Search for the cell housing the specified text and yield its (X, Y) center coordinate. 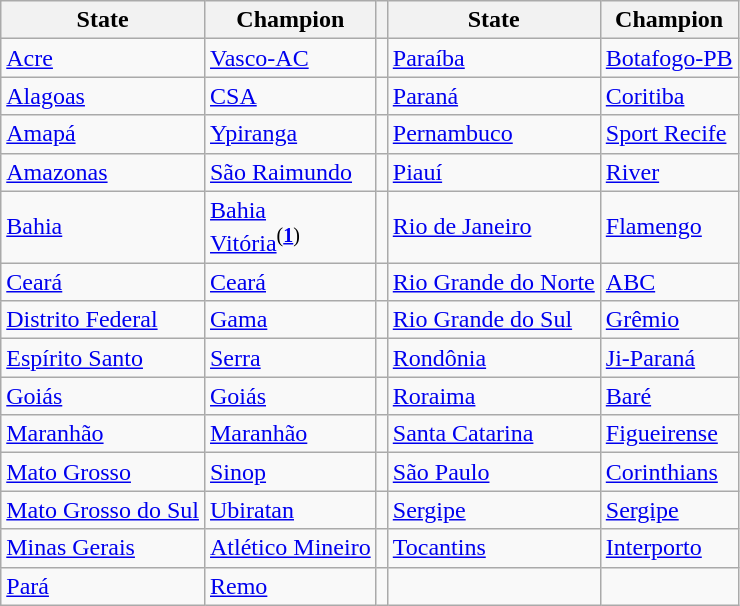
Gama (290, 320)
Ypiranga (290, 134)
Mato Grosso (103, 472)
Alagoas (103, 96)
Vasco-AC (290, 58)
Tocantins (494, 548)
Paraíba (494, 58)
São Raimundo (290, 172)
Botafogo-PB (669, 58)
Ji-Paraná (669, 358)
Amazonas (103, 172)
River (669, 172)
Rio Grande do Norte (494, 282)
Rio de Janeiro (494, 227)
Grêmio (669, 320)
Rio Grande do Sul (494, 320)
Piauí (494, 172)
Figueirense (669, 434)
Espírito Santo (103, 358)
Remo (290, 586)
São Paulo (494, 472)
Paraná (494, 96)
Pará (103, 586)
Mato Grosso do Sul (103, 510)
Amapá (103, 134)
Bahia (103, 227)
Rondônia (494, 358)
Interporto (669, 548)
Atlético Mineiro (290, 548)
Acre (103, 58)
Ubiratan (290, 510)
Pernambuco (494, 134)
Minas Gerais (103, 548)
Coritiba (669, 96)
Santa Catarina (494, 434)
Sinop (290, 472)
ABC (669, 282)
Distrito Federal (103, 320)
Flamengo (669, 227)
Baré (669, 396)
BahiaVitória(1) (290, 227)
CSA (290, 96)
Sport Recife (669, 134)
Corinthians (669, 472)
Serra (290, 358)
Roraima (494, 396)
